Locate the cell with the specified text and output its [x, y] center coordinate. 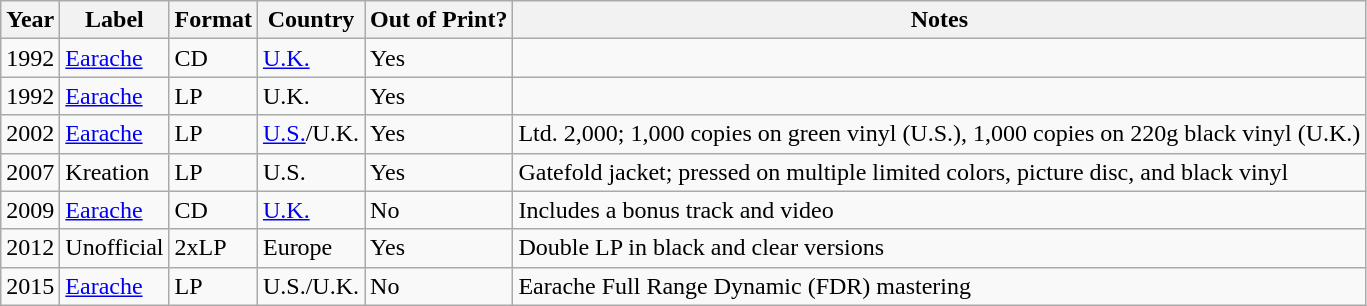
U.S. [310, 172]
2007 [30, 172]
Includes a bonus track and video [940, 210]
Label [114, 20]
Europe [310, 248]
2002 [30, 134]
Year [30, 20]
2012 [30, 248]
Format [213, 20]
Earache Full Range Dynamic (FDR) mastering [940, 286]
Gatefold jacket; pressed on multiple limited colors, picture disc, and black vinyl [940, 172]
Unofficial [114, 248]
Out of Print? [439, 20]
Notes [940, 20]
Ltd. 2,000; 1,000 copies on green vinyl (U.S.), 1,000 copies on 220g black vinyl (U.K.) [940, 134]
Kreation [114, 172]
Country [310, 20]
2009 [30, 210]
Double LP in black and clear versions [940, 248]
2015 [30, 286]
2xLP [213, 248]
